Capture the cell that displays the provided text and extract its (x, y) central coordinate. 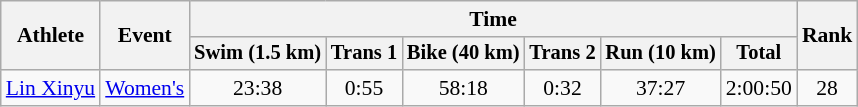
Swim (1.5 km) (258, 54)
28 (828, 88)
Time (493, 19)
Bike (40 km) (464, 54)
23:38 (258, 88)
Athlete (50, 36)
Women's (144, 88)
2:00:50 (759, 88)
37:27 (660, 88)
Total (759, 54)
Lin Xinyu (50, 88)
0:32 (563, 88)
Event (144, 36)
0:55 (364, 88)
Run (10 km) (660, 54)
Rank (828, 36)
Trans 1 (364, 54)
58:18 (464, 88)
Trans 2 (563, 54)
